Extract the (X, Y) coordinate from the center of the cell holding the provided text.  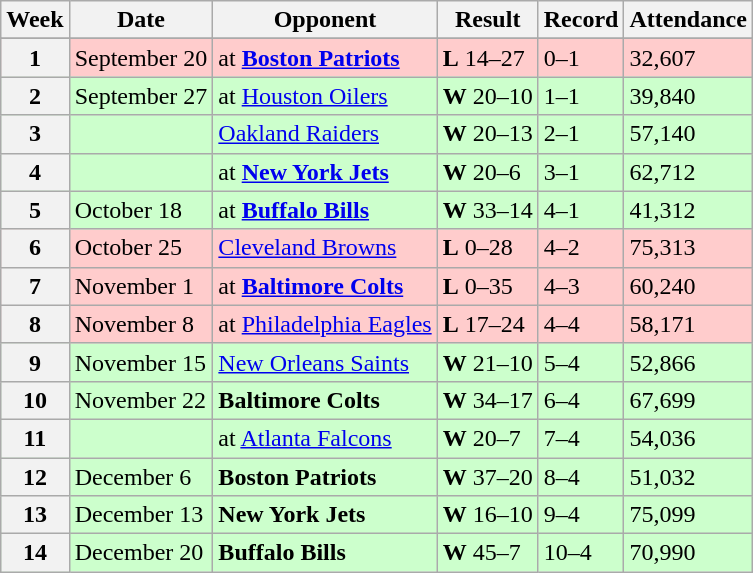
Attendance (688, 20)
W 20–13 (488, 134)
W 21–10 (488, 362)
10 (35, 400)
W 45–7 (488, 553)
58,171 (688, 324)
October 25 (141, 248)
39,840 (688, 96)
September 27 (141, 96)
52,866 (688, 362)
L 17–24 (488, 324)
11 (35, 438)
41,312 (688, 210)
4–1 (581, 210)
at Atlanta Falcons (325, 438)
12 (35, 477)
Result (488, 20)
7–4 (581, 438)
November 15 (141, 362)
Record (581, 20)
7 (35, 286)
57,140 (688, 134)
at Buffalo Bills (325, 210)
51,032 (688, 477)
L 14–27 (488, 58)
W 37–20 (488, 477)
9 (35, 362)
W 20–6 (488, 172)
54,036 (688, 438)
Date (141, 20)
at New York Jets (325, 172)
Baltimore Colts (325, 400)
December 6 (141, 477)
6 (35, 248)
at Boston Patriots (325, 58)
9–4 (581, 515)
W 16–10 (488, 515)
10–4 (581, 553)
2 (35, 96)
5 (35, 210)
6–4 (581, 400)
Opponent (325, 20)
December 13 (141, 515)
4–2 (581, 248)
Oakland Raiders (325, 134)
8–4 (581, 477)
at Houston Oilers (325, 96)
New Orleans Saints (325, 362)
1–1 (581, 96)
September 20 (141, 58)
Cleveland Browns (325, 248)
Boston Patriots (325, 477)
8 (35, 324)
L 0–28 (488, 248)
New York Jets (325, 515)
60,240 (688, 286)
November 22 (141, 400)
67,699 (688, 400)
4–3 (581, 286)
November 1 (141, 286)
62,712 (688, 172)
13 (35, 515)
1 (35, 58)
14 (35, 553)
3–1 (581, 172)
Week (35, 20)
L 0–35 (488, 286)
2–1 (581, 134)
W 20–10 (488, 96)
W 20–7 (488, 438)
3 (35, 134)
Buffalo Bills (325, 553)
4 (35, 172)
0–1 (581, 58)
at Baltimore Colts (325, 286)
32,607 (688, 58)
5–4 (581, 362)
December 20 (141, 553)
October 18 (141, 210)
70,990 (688, 553)
W 33–14 (488, 210)
75,099 (688, 515)
November 8 (141, 324)
4–4 (581, 324)
W 34–17 (488, 400)
75,313 (688, 248)
at Philadelphia Eagles (325, 324)
